Return [X, Y] of the center of cell containing provided text 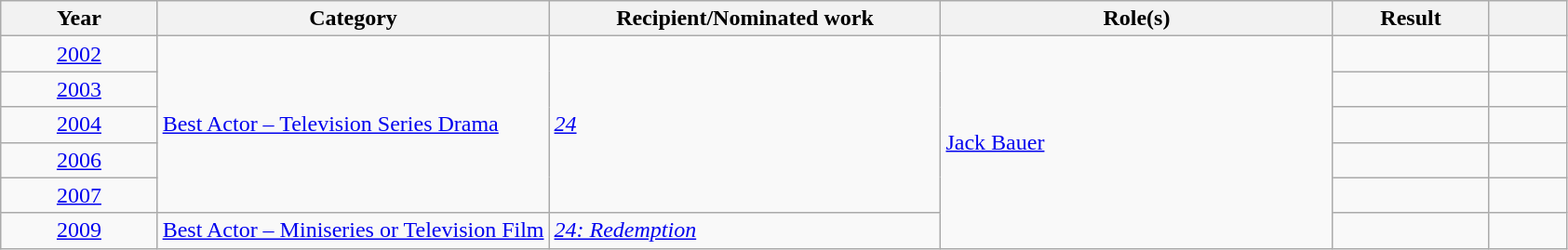
2004 [79, 125]
Best Actor – Miniseries or Television Film [354, 230]
2003 [79, 89]
24 [744, 125]
Recipient/Nominated work [744, 19]
Role(s) [1137, 19]
Result [1411, 19]
Year [79, 19]
2006 [79, 160]
Category [354, 19]
2002 [79, 54]
2009 [79, 230]
2007 [79, 195]
Jack Bauer [1137, 142]
24: Redemption [744, 230]
Best Actor – Television Series Drama [354, 125]
